For the text-containing cell, return its midpoint in (X, Y) coordinate format. 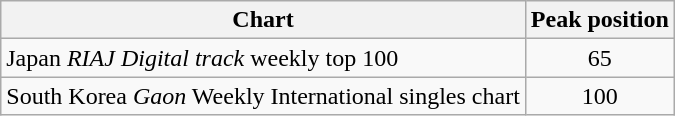
100 (600, 96)
South Korea Gaon Weekly International singles chart (264, 96)
Peak position (600, 20)
65 (600, 58)
Japan RIAJ Digital track weekly top 100 (264, 58)
Chart (264, 20)
